Capture the cell that displays the provided text and extract its [X, Y] central coordinate. 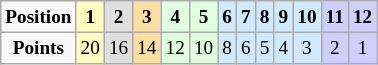
Position [38, 17]
14 [147, 48]
20 [90, 48]
Points [38, 48]
7 [246, 17]
11 [334, 17]
16 [118, 48]
9 [284, 17]
